Capture the cell that displays the provided text and extract its [X, Y] central coordinate. 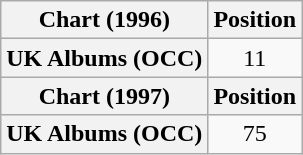
75 [255, 134]
Chart (1996) [104, 20]
11 [255, 58]
Chart (1997) [104, 96]
